From the cell containing the given text, extract its center point as (X, Y) coordinate. 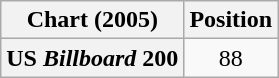
Chart (2005) (92, 20)
US Billboard 200 (92, 58)
Position (231, 20)
88 (231, 58)
